Find where the given text appears and provide that cell's center as (X, Y) coordinate. 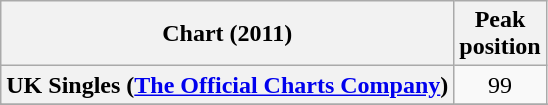
99 (500, 85)
UK Singles (The Official Charts Company) (228, 85)
Chart (2011) (228, 34)
Peakposition (500, 34)
